Provide the [x, y] coordinate of the cell's center where the given text is located.  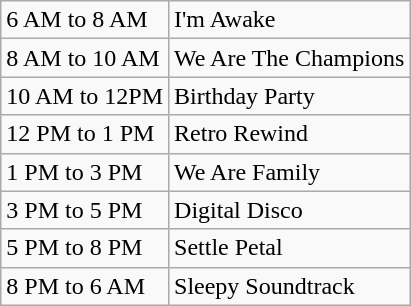
10 AM to 12PM [85, 96]
Digital Disco [290, 210]
1 PM to 3 PM [85, 172]
8 PM to 6 AM [85, 286]
We Are The Champions [290, 58]
Sleepy Soundtrack [290, 286]
6 AM to 8 AM [85, 20]
3 PM to 5 PM [85, 210]
Settle Petal [290, 248]
8 AM to 10 AM [85, 58]
Birthday Party [290, 96]
I'm Awake [290, 20]
Retro Rewind [290, 134]
12 PM to 1 PM [85, 134]
We Are Family [290, 172]
5 PM to 8 PM [85, 248]
